Detect which cell encompasses the target text, then output its [X, Y] center coordinate. 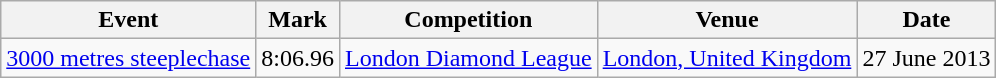
London Diamond League [468, 58]
27 June 2013 [926, 58]
8:06.96 [298, 58]
Event [128, 20]
Competition [468, 20]
Date [926, 20]
Venue [727, 20]
3000 metres steeplechase [128, 58]
Mark [298, 20]
London, United Kingdom [727, 58]
